From the cell containing the given text, extract its center point as (x, y) coordinate. 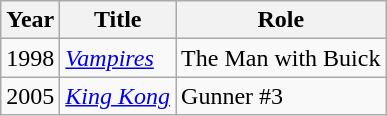
Role (281, 20)
Year (30, 20)
1998 (30, 58)
Vampires (118, 58)
Gunner #3 (281, 96)
Title (118, 20)
2005 (30, 96)
King Kong (118, 96)
The Man with Buick (281, 58)
